Return [x, y] of the center of cell containing provided text 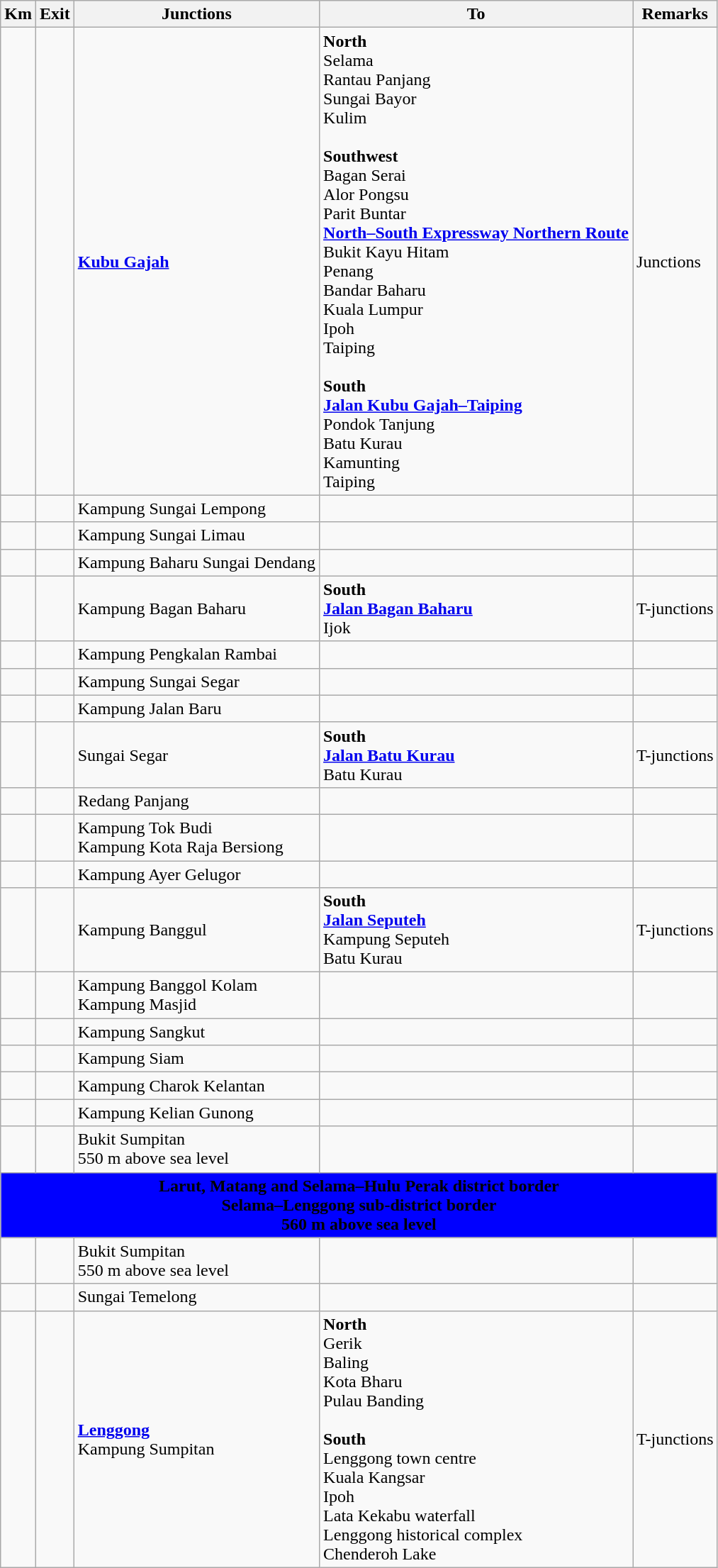
Kampung Sungai Lempong [196, 508]
South Jalan Bagan BaharuIjok [476, 608]
Kampung Bagan Baharu [196, 608]
Kampung Jalan Baru [196, 708]
Km [18, 14]
South Jalan SeputehKampung SeputehBatu Kurau [476, 930]
Kampung Sungai Limau [196, 535]
Kampung Banggul [196, 930]
Kampung Pengkalan Rambai [196, 655]
Larut, Matang and Selama–Hulu Perak district borderSelama–Lenggong sub-district border560 m above sea level [359, 1205]
To [476, 14]
Kampung Sangkut [196, 1032]
Sungai Segar [196, 755]
Kampung Tok BudiKampung Kota Raja Bersiong [196, 837]
Kampung Ayer Gelugor [196, 874]
Kampung Baharu Sungai Dendang [196, 562]
Kampung Banggol KolamKampung Masjid [196, 996]
LenggongKampung Sumpitan [196, 1439]
Kampung Charok Kelantan [196, 1086]
South Jalan Batu KurauBatu Kurau [476, 755]
Redang Panjang [196, 801]
Sungai Temelong [196, 1297]
Remarks [675, 14]
Kampung Sungai Segar [196, 682]
Kampung Kelian Gunong [196, 1113]
Kampung Siam [196, 1059]
Kubu Gajah [196, 261]
Exit [55, 14]
